Search for the cell housing the specified text and yield its (X, Y) center coordinate. 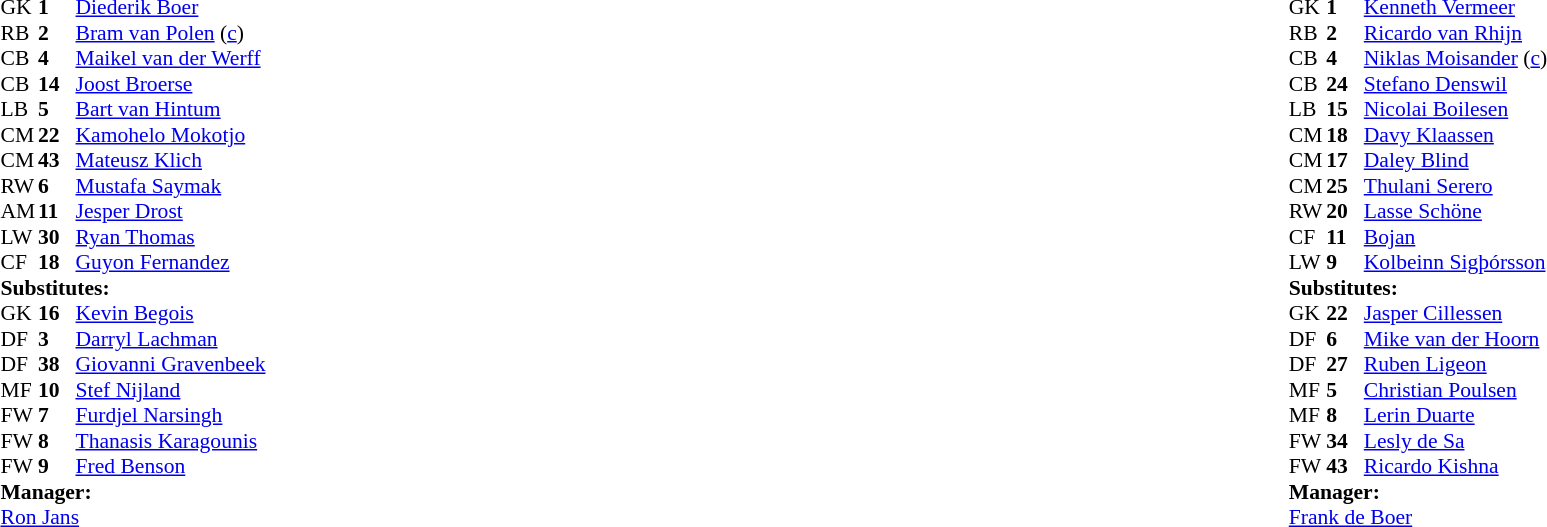
AM (19, 211)
Stefano Denswil (1456, 84)
30 (57, 237)
Mike van der Hoorn (1456, 339)
27 (1345, 365)
Kevin Begois (171, 313)
Bram van Polen (c) (171, 33)
Jasper Cillessen (1456, 313)
15 (1345, 109)
Thanasis Karagounis (171, 441)
25 (1345, 186)
7 (57, 415)
Lerin Duarte (1456, 415)
Stef Nijland (171, 390)
Kolbeinn Sigþórsson (1456, 263)
Niklas Moisander (c) (1456, 59)
24 (1345, 84)
Nicolai Boilesen (1456, 109)
Ruben Ligeon (1456, 365)
Darryl Lachman (171, 339)
17 (1345, 161)
Ricardo Kishna (1456, 467)
Giovanni Gravenbeek (171, 365)
Lasse Schöne (1456, 211)
3 (57, 339)
10 (57, 390)
Fred Benson (171, 467)
Davy Klaassen (1456, 135)
Mateusz Klich (171, 161)
34 (1345, 441)
Furdjel Narsingh (171, 415)
Joost Broerse (171, 84)
Bojan (1456, 237)
Kamohelo Mokotjo (171, 135)
Maikel van der Werff (171, 59)
Guyon Fernandez (171, 263)
38 (57, 365)
Bart van Hintum (171, 109)
Daley Blind (1456, 161)
Ryan Thomas (171, 237)
Jesper Drost (171, 211)
16 (57, 313)
Mustafa Saymak (171, 186)
14 (57, 84)
Lesly de Sa (1456, 441)
Thulani Serero (1456, 186)
Ricardo van Rhijn (1456, 33)
20 (1345, 211)
Christian Poulsen (1456, 390)
